Search for the cell housing the specified text and yield its [X, Y] center coordinate. 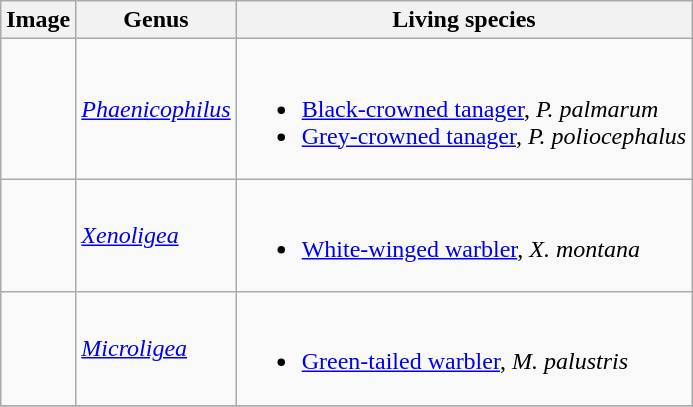
Genus [156, 20]
Green-tailed warbler, M. palustris [464, 348]
Image [38, 20]
Phaenicophilus [156, 109]
Xenoligea [156, 236]
Microligea [156, 348]
Living species [464, 20]
White-winged warbler, X. montana [464, 236]
Black-crowned tanager, P. palmarumGrey-crowned tanager, P. poliocephalus [464, 109]
